Return (X, Y) of the center of cell containing provided text 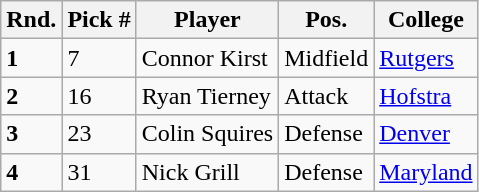
2 (32, 96)
Player (207, 20)
Ryan Tierney (207, 96)
31 (99, 172)
Nick Grill (207, 172)
Rnd. (32, 20)
16 (99, 96)
1 (32, 58)
Maryland (426, 172)
Rutgers (426, 58)
4 (32, 172)
College (426, 20)
3 (32, 134)
Pick # (99, 20)
Midfield (326, 58)
Hofstra (426, 96)
7 (99, 58)
Attack (326, 96)
Denver (426, 134)
23 (99, 134)
Colin Squires (207, 134)
Connor Kirst (207, 58)
Pos. (326, 20)
